Locate the cell with the specified text and output its (X, Y) center coordinate. 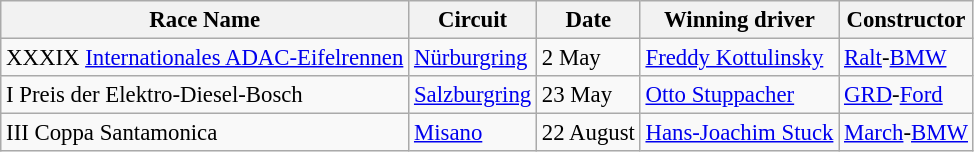
III Coppa Santamonica (205, 133)
Misano (473, 133)
Salzburgring (473, 95)
XXXIX Internationales ADAC-Eifelrennen (205, 58)
Nürburgring (473, 58)
2 May (589, 58)
Date (589, 20)
Circuit (473, 20)
March-BMW (906, 133)
Freddy Kottulinsky (740, 58)
23 May (589, 95)
I Preis der Elektro-Diesel-Bosch (205, 95)
Otto Stuppacher (740, 95)
GRD-Ford (906, 95)
Constructor (906, 20)
22 August (589, 133)
Winning driver (740, 20)
Hans-Joachim Stuck (740, 133)
Race Name (205, 20)
Ralt-BMW (906, 58)
